Determine the (X, Y) coordinate at the center of the cell enclosing the given text.  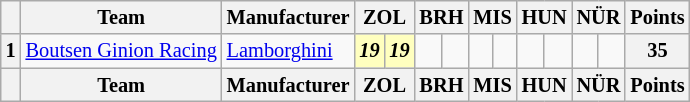
1 (11, 51)
35 (657, 51)
Lamborghini (288, 51)
Boutsen Ginion Racing (122, 51)
